Locate the cell with the specified text and output its (x, y) center coordinate. 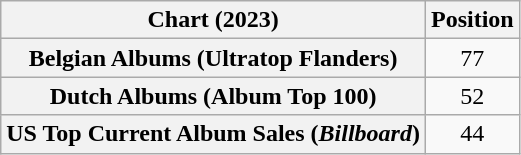
44 (472, 134)
77 (472, 58)
52 (472, 96)
Dutch Albums (Album Top 100) (214, 96)
Belgian Albums (Ultratop Flanders) (214, 58)
Chart (2023) (214, 20)
US Top Current Album Sales (Billboard) (214, 134)
Position (472, 20)
